Find where the given text appears and provide that cell's center as [X, Y] coordinate. 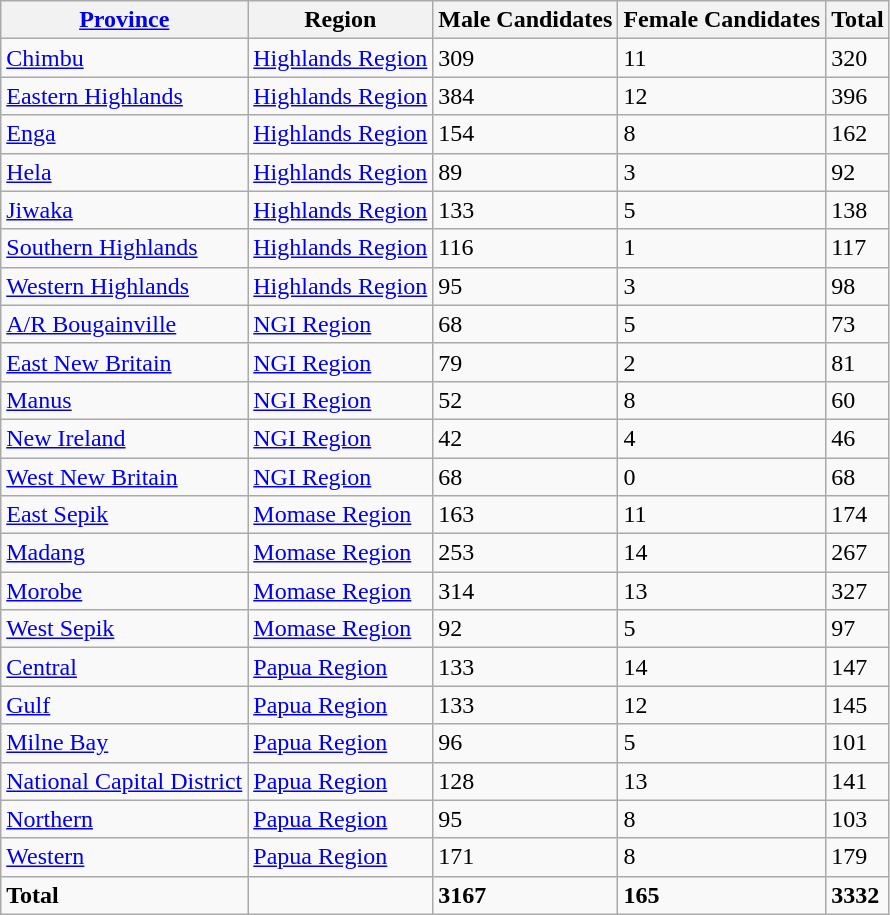
384 [526, 96]
101 [858, 743]
98 [858, 286]
Western Highlands [124, 286]
2 [722, 362]
West Sepik [124, 629]
Region [340, 20]
267 [858, 553]
314 [526, 591]
117 [858, 248]
Madang [124, 553]
42 [526, 438]
103 [858, 819]
174 [858, 515]
National Capital District [124, 781]
Milne Bay [124, 743]
96 [526, 743]
A/R Bougainville [124, 324]
0 [722, 477]
46 [858, 438]
Western [124, 857]
New Ireland [124, 438]
Male Candidates [526, 20]
89 [526, 172]
141 [858, 781]
Morobe [124, 591]
Manus [124, 400]
Southern Highlands [124, 248]
162 [858, 134]
East Sepik [124, 515]
Chimbu [124, 58]
Female Candidates [722, 20]
163 [526, 515]
320 [858, 58]
171 [526, 857]
Province [124, 20]
1 [722, 248]
327 [858, 591]
116 [526, 248]
145 [858, 705]
309 [526, 58]
138 [858, 210]
Gulf [124, 705]
73 [858, 324]
East New Britain [124, 362]
60 [858, 400]
Hela [124, 172]
179 [858, 857]
154 [526, 134]
Eastern Highlands [124, 96]
Central [124, 667]
3332 [858, 895]
79 [526, 362]
3167 [526, 895]
128 [526, 781]
West New Britain [124, 477]
147 [858, 667]
165 [722, 895]
Enga [124, 134]
81 [858, 362]
Jiwaka [124, 210]
396 [858, 96]
Northern [124, 819]
253 [526, 553]
52 [526, 400]
97 [858, 629]
4 [722, 438]
